Search for the cell housing the specified text and yield its [x, y] center coordinate. 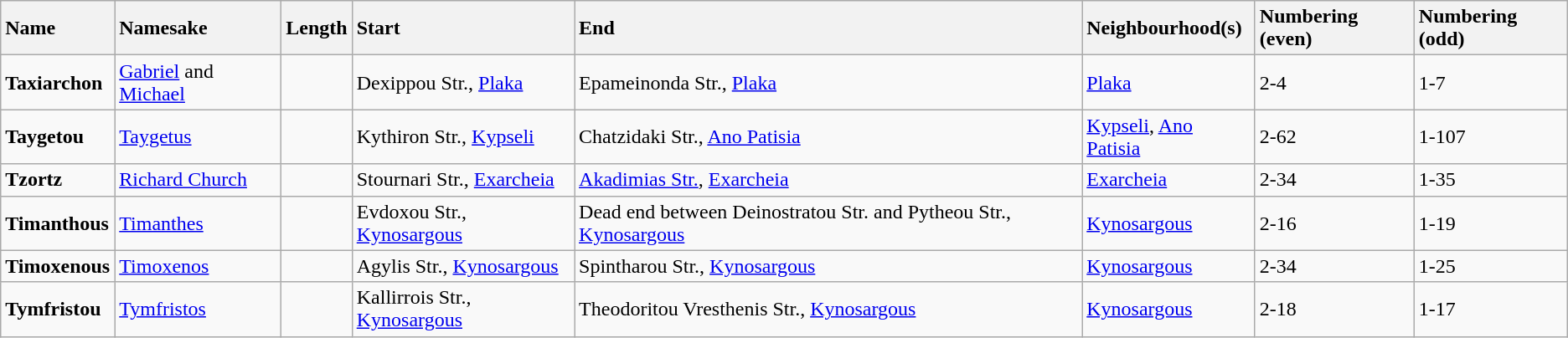
Chatzidaki Str., Ano Patisia [828, 137]
Dead end between Deinostratou Str. and Pytheou Str., Kynosargous [828, 223]
Taygetou [58, 137]
Plaka [1169, 82]
Taygetus [198, 137]
Evdoxou Str., Kynosargous [462, 223]
Kypseli, Ano Patisia [1169, 137]
Stournari Str., Exarcheia [462, 180]
1-7 [1491, 82]
Numbering (even) [1334, 28]
Tymfristou [58, 310]
Taxiarchon [58, 82]
1-107 [1491, 137]
Namesake [198, 28]
Timoxenos [198, 266]
2-16 [1334, 223]
1-19 [1491, 223]
Spintharou Str., Kynosargous [828, 266]
1-17 [1491, 310]
Theodoritou Vresthenis Str., Kynosargous [828, 310]
Numbering (odd) [1491, 28]
Kallirrois Str., Kynosargous [462, 310]
2-62 [1334, 137]
Neighbourhood(s) [1169, 28]
1-35 [1491, 180]
2-4 [1334, 82]
Start [462, 28]
End [828, 28]
Tzortz [58, 180]
Kythiron Str., Kypseli [462, 137]
Agylis Str., Kynosargous [462, 266]
Name [58, 28]
Length [317, 28]
2-18 [1334, 310]
Exarcheia [1169, 180]
Gabriel and Michael [198, 82]
Timoxenous [58, 266]
1-25 [1491, 266]
Tymfristos [198, 310]
Timanthous [58, 223]
Dexippou Str., Plaka [462, 82]
Akadimias Str., Exarcheia [828, 180]
Epameinonda Str., Plaka [828, 82]
Timanthes [198, 223]
Richard Church [198, 180]
